Detect which cell encompasses the target text, then output its (X, Y) center coordinate. 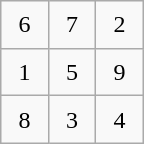
2 (120, 24)
5 (72, 72)
9 (120, 72)
4 (120, 120)
3 (72, 120)
7 (72, 24)
6 (24, 24)
8 (24, 120)
1 (24, 72)
